Identify which cell holds the provided text, then report its [x, y] central coordinate. 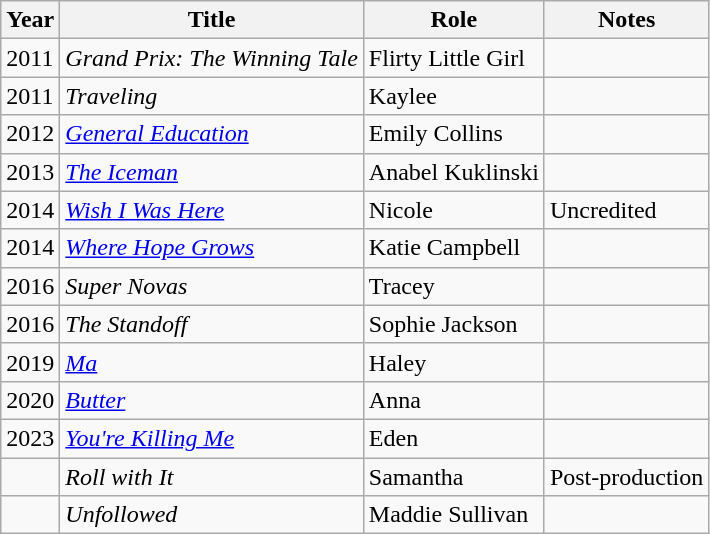
Eden [454, 438]
2012 [30, 134]
2023 [30, 438]
The Iceman [212, 172]
Tracey [454, 286]
2020 [30, 400]
Haley [454, 362]
Title [212, 20]
Role [454, 20]
Kaylee [454, 96]
Grand Prix: The Winning Tale [212, 58]
Notes [626, 20]
Roll with It [212, 477]
Traveling [212, 96]
Year [30, 20]
2013 [30, 172]
Uncredited [626, 210]
Sophie Jackson [454, 324]
You're Killing Me [212, 438]
Katie Campbell [454, 248]
Where Hope Grows [212, 248]
2019 [30, 362]
Anna [454, 400]
Flirty Little Girl [454, 58]
Wish I Was Here [212, 210]
The Standoff [212, 324]
Samantha [454, 477]
Super Novas [212, 286]
Nicole [454, 210]
Post-production [626, 477]
Emily Collins [454, 134]
Unfollowed [212, 515]
Butter [212, 400]
General Education [212, 134]
Maddie Sullivan [454, 515]
Ma [212, 362]
Anabel Kuklinski [454, 172]
